Locate the cell with the specified text and output its [X, Y] center coordinate. 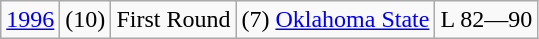
First Round [174, 20]
1996 [30, 20]
(7) Oklahoma State [336, 20]
(10) [86, 20]
L 82—90 [486, 20]
